Search for the cell housing the specified text and yield its [X, Y] center coordinate. 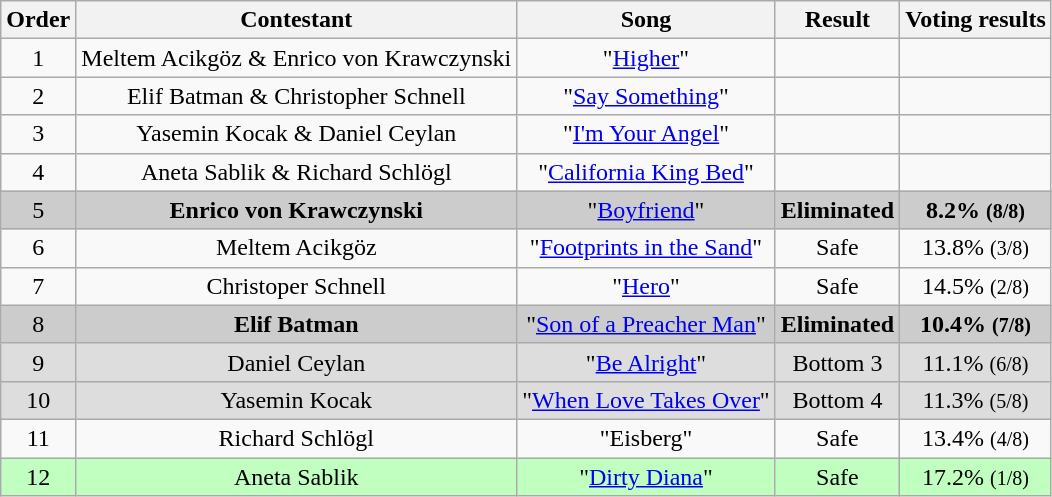
"Dirty Diana" [646, 477]
Elif Batman [296, 324]
7 [38, 286]
Yasemin Kocak & Daniel Ceylan [296, 134]
Elif Batman & Christopher Schnell [296, 96]
8.2% (8/8) [976, 210]
Bottom 3 [837, 362]
Meltem Acikgöz [296, 248]
5 [38, 210]
Richard Schlögl [296, 438]
11.3% (5/8) [976, 400]
Bottom 4 [837, 400]
11 [38, 438]
10 [38, 400]
14.5% (2/8) [976, 286]
Voting results [976, 20]
Yasemin Kocak [296, 400]
"When Love Takes Over" [646, 400]
1 [38, 58]
"Eisberg" [646, 438]
13.4% (4/8) [976, 438]
Meltem Acikgöz & Enrico von Krawczynski [296, 58]
Result [837, 20]
9 [38, 362]
"Be Alright" [646, 362]
"Say Something" [646, 96]
"Footprints in the Sand" [646, 248]
"Boyfriend" [646, 210]
Song [646, 20]
10.4% (7/8) [976, 324]
"Hero" [646, 286]
4 [38, 172]
11.1% (6/8) [976, 362]
Aneta Sablik & Richard Schlögl [296, 172]
2 [38, 96]
6 [38, 248]
Enrico von Krawczynski [296, 210]
"Higher" [646, 58]
"I'm Your Angel" [646, 134]
Christoper Schnell [296, 286]
8 [38, 324]
Aneta Sablik [296, 477]
"Son of a Preacher Man" [646, 324]
Daniel Ceylan [296, 362]
Contestant [296, 20]
12 [38, 477]
3 [38, 134]
17.2% (1/8) [976, 477]
13.8% (3/8) [976, 248]
"California King Bed" [646, 172]
Order [38, 20]
